Detect which cell encompasses the target text, then output its (X, Y) center coordinate. 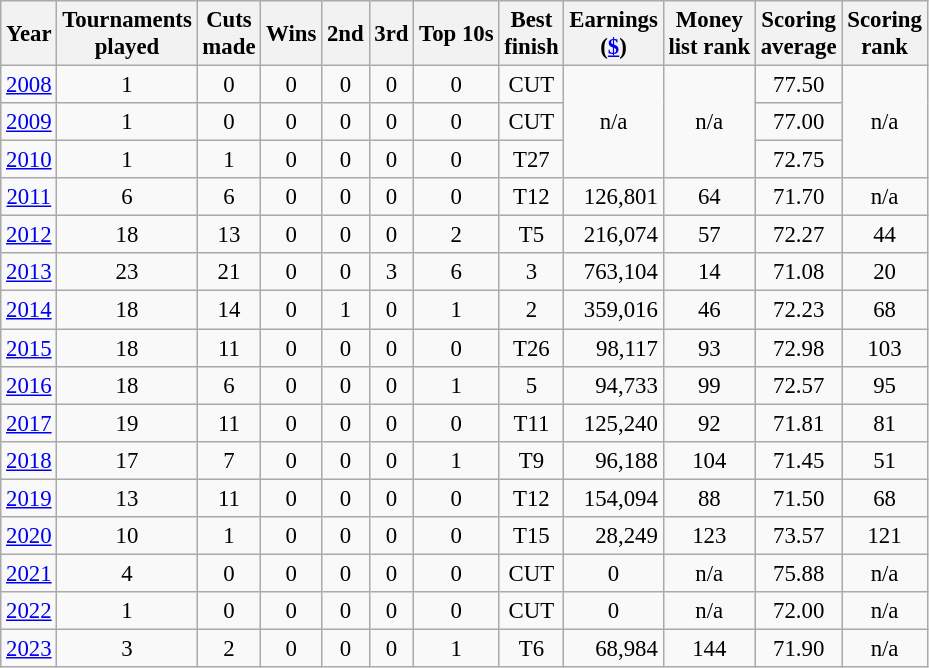
72.75 (798, 160)
71.50 (798, 498)
93 (709, 348)
144 (709, 648)
92 (709, 423)
T9 (532, 460)
71.08 (798, 273)
Money list rank (709, 34)
103 (884, 348)
Scoring average (798, 34)
17 (127, 460)
46 (709, 310)
98,117 (614, 348)
71.81 (798, 423)
73.57 (798, 536)
121 (884, 536)
2008 (29, 85)
2019 (29, 498)
72.98 (798, 348)
96,188 (614, 460)
72.23 (798, 310)
51 (884, 460)
19 (127, 423)
2015 (29, 348)
88 (709, 498)
2009 (29, 122)
64 (709, 197)
72.57 (798, 385)
2010 (29, 160)
95 (884, 385)
T6 (532, 648)
Year (29, 34)
23 (127, 273)
2014 (29, 310)
104 (709, 460)
5 (532, 385)
T11 (532, 423)
21 (229, 273)
7 (229, 460)
2023 (29, 648)
71.70 (798, 197)
154,094 (614, 498)
T5 (532, 235)
123 (709, 536)
44 (884, 235)
126,801 (614, 197)
Best finish (532, 34)
71.45 (798, 460)
77.50 (798, 85)
20 (884, 273)
Scoringrank (884, 34)
68,984 (614, 648)
77.00 (798, 122)
71.90 (798, 648)
72.00 (798, 611)
2012 (29, 235)
99 (709, 385)
2017 (29, 423)
81 (884, 423)
75.88 (798, 573)
216,074 (614, 235)
Earnings($) (614, 34)
2020 (29, 536)
2011 (29, 197)
2nd (346, 34)
2013 (29, 273)
763,104 (614, 273)
125,240 (614, 423)
T15 (532, 536)
2016 (29, 385)
T27 (532, 160)
4 (127, 573)
Top 10s (456, 34)
3rd (392, 34)
Tournaments played (127, 34)
2022 (29, 611)
Wins (292, 34)
94,733 (614, 385)
28,249 (614, 536)
72.27 (798, 235)
10 (127, 536)
Cuts made (229, 34)
2018 (29, 460)
2021 (29, 573)
T26 (532, 348)
57 (709, 235)
359,016 (614, 310)
